Scan for the cell matching the given text and deliver its (x, y) coordinate at center. 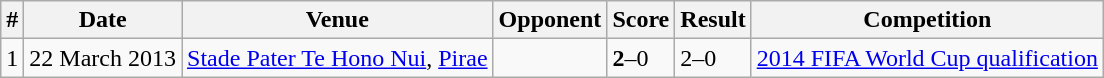
Score (641, 20)
2014 FIFA World Cup qualification (927, 58)
1 (12, 58)
# (12, 20)
Result (713, 20)
22 March 2013 (103, 58)
Venue (338, 20)
Stade Pater Te Hono Nui, Pirae (338, 58)
Date (103, 20)
Competition (927, 20)
Opponent (550, 20)
